Output the [x, y] coordinate of the center of the cell containing the given text.  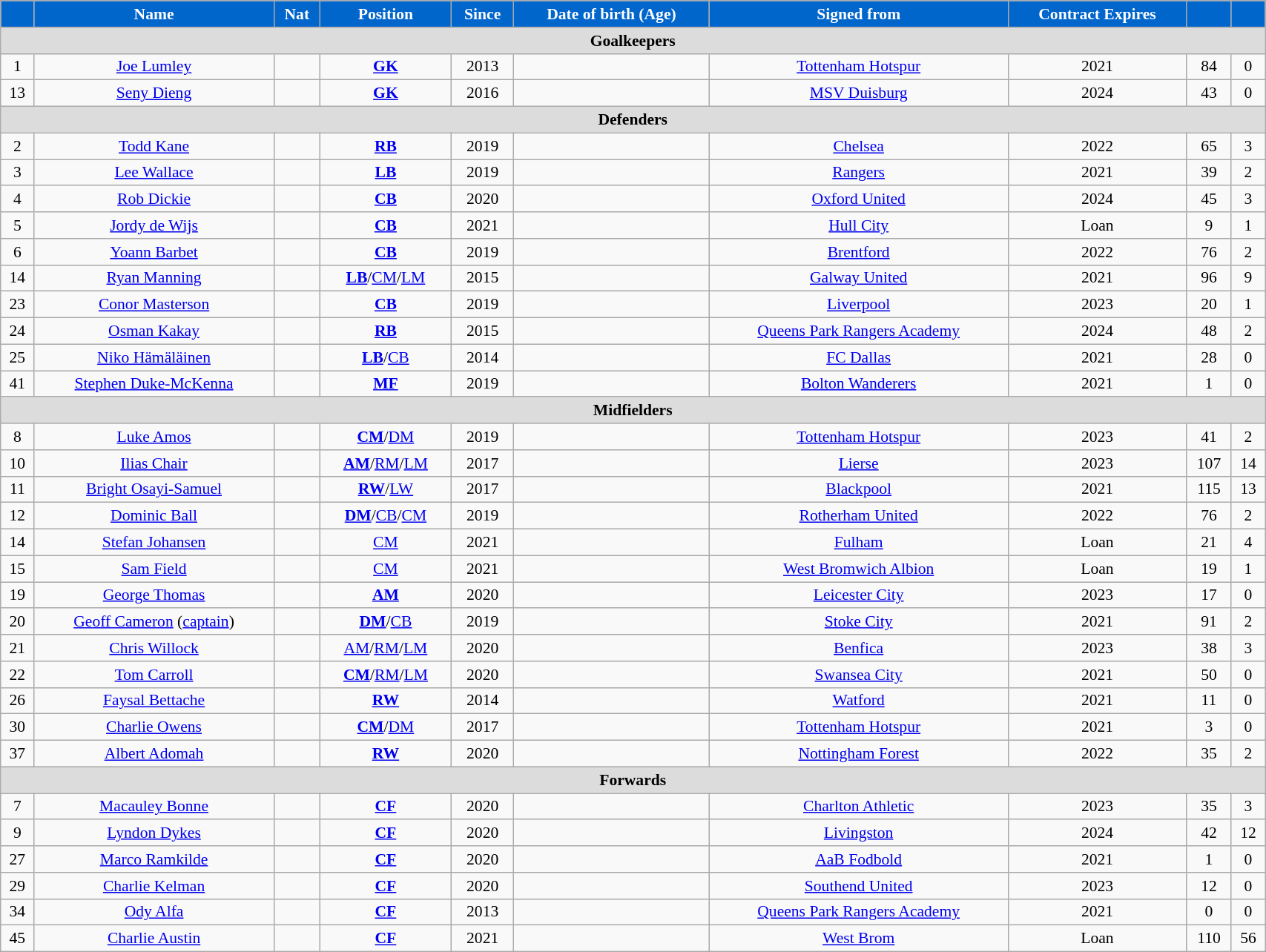
Swansea City [859, 675]
56 [1247, 939]
Charlie Austin [154, 939]
Chelsea [859, 146]
Bright Osayi-Samuel [154, 489]
96 [1209, 278]
AM [386, 595]
Watford [859, 701]
Hull City [859, 225]
Joe Lumley [154, 67]
Since [482, 14]
84 [1209, 67]
23 [18, 305]
Blackpool [859, 489]
Ilias Chair [154, 463]
107 [1209, 463]
FC Dallas [859, 357]
AaB Fodbold [859, 859]
43 [1209, 93]
Nottingham Forest [859, 754]
Stoke City [859, 622]
Rob Dickie [154, 199]
110 [1209, 939]
Defenders [633, 120]
Fulham [859, 543]
10 [18, 463]
Leicester City [859, 595]
6 [18, 252]
Contract Expires [1097, 14]
24 [18, 331]
LB/CB [386, 357]
115 [1209, 489]
Date of birth (Age) [611, 14]
29 [18, 886]
8 [18, 437]
DM/CB/CM [386, 516]
65 [1209, 146]
34 [18, 912]
West Bromwich Albion [859, 569]
Signed from [859, 14]
West Brom [859, 939]
30 [18, 727]
Liverpool [859, 305]
Dominic Ball [154, 516]
Tom Carroll [154, 675]
Midfielders [633, 411]
Forwards [633, 780]
RW/LW [386, 489]
Conor Masterson [154, 305]
Seny Dieng [154, 93]
Lierse [859, 463]
DM/CB [386, 622]
2016 [482, 93]
Southend United [859, 886]
42 [1209, 833]
Rangers [859, 173]
CM/RM/LM [386, 675]
LB [386, 173]
George Thomas [154, 595]
Macauley Bonne [154, 807]
Todd Kane [154, 146]
Faysal Bettache [154, 701]
Rotherham United [859, 516]
Jordy de Wijs [154, 225]
50 [1209, 675]
Oxford United [859, 199]
Marco Ramkilde [154, 859]
Yoann Barbet [154, 252]
5 [18, 225]
Niko Hämäläinen [154, 357]
Nat [297, 14]
Ryan Manning [154, 278]
Luke Amos [154, 437]
Benfica [859, 648]
Name [154, 14]
Osman Kakay [154, 331]
Ody Alfa [154, 912]
Position [386, 14]
Livingston [859, 833]
7 [18, 807]
Albert Adomah [154, 754]
Sam Field [154, 569]
26 [18, 701]
39 [1209, 173]
Brentford [859, 252]
22 [18, 675]
LB/CM/LM [386, 278]
17 [1209, 595]
Lyndon Dykes [154, 833]
Lee Wallace [154, 173]
28 [1209, 357]
Charlie Owens [154, 727]
25 [18, 357]
Stephen Duke-McKenna [154, 384]
Stefan Johansen [154, 543]
37 [18, 754]
27 [18, 859]
MF [386, 384]
15 [18, 569]
Bolton Wanderers [859, 384]
Chris Willock [154, 648]
91 [1209, 622]
Galway United [859, 278]
Geoff Cameron (captain) [154, 622]
Goalkeepers [633, 41]
Charlton Athletic [859, 807]
Charlie Kelman [154, 886]
MSV Duisburg [859, 93]
48 [1209, 331]
38 [1209, 648]
